Find where the given text appears and provide that cell's center as (x, y) coordinate. 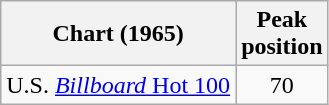
70 (282, 85)
Peakposition (282, 34)
U.S. Billboard Hot 100 (118, 85)
Chart (1965) (118, 34)
